Capture the cell that displays the provided text and extract its [X, Y] central coordinate. 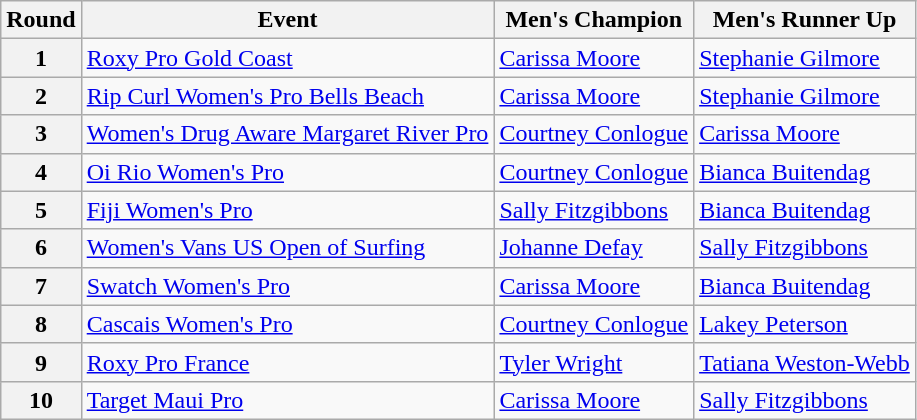
8 [41, 324]
Oi Rio Women's Pro [288, 172]
Roxy Pro Gold Coast [288, 58]
2 [41, 96]
Men's Runner Up [805, 20]
Roxy Pro France [288, 362]
10 [41, 400]
1 [41, 58]
5 [41, 210]
Tyler Wright [594, 362]
3 [41, 134]
Women's Drug Aware Margaret River Pro [288, 134]
Tatiana Weston-Webb [805, 362]
7 [41, 286]
Event [288, 20]
Target Maui Pro [288, 400]
Fiji Women's Pro [288, 210]
Swatch Women's Pro [288, 286]
Johanne Defay [594, 248]
9 [41, 362]
Men's Champion [594, 20]
Women's Vans US Open of Surfing [288, 248]
Lakey Peterson [805, 324]
Round [41, 20]
Rip Curl Women's Pro Bells Beach [288, 96]
6 [41, 248]
4 [41, 172]
Cascais Women's Pro [288, 324]
